Find where the given text appears and provide that cell's center as [X, Y] coordinate. 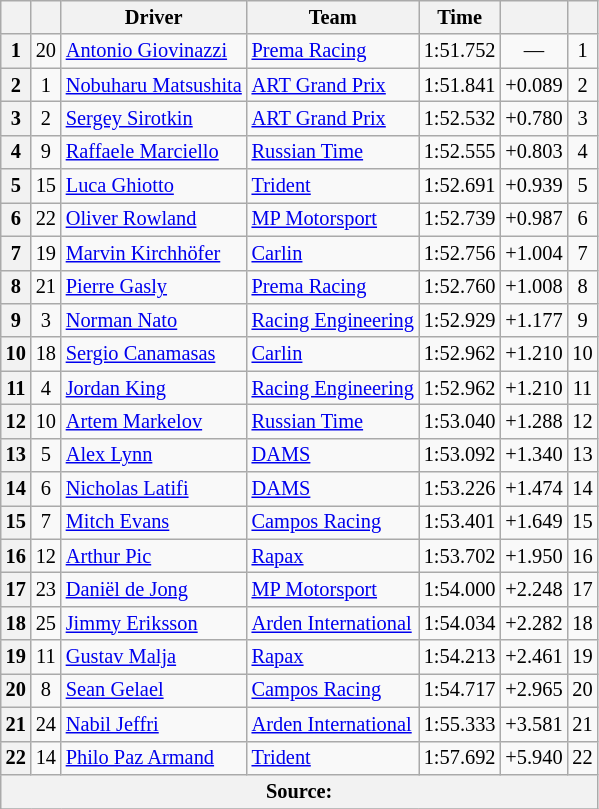
1:52.555 [460, 152]
Driver [154, 17]
1:54.000 [460, 589]
+1.177 [534, 320]
1:52.739 [460, 219]
+0.939 [534, 186]
Raffaele Marciello [154, 152]
Sean Gelael [154, 690]
+2.965 [534, 690]
Nobuharu Matsushita [154, 85]
Sergey Sirotkin [154, 118]
+0.780 [534, 118]
+1.340 [534, 455]
+0.803 [534, 152]
+5.940 [534, 758]
+1.474 [534, 489]
1:51.752 [460, 51]
23 [46, 589]
1:53.401 [460, 522]
+1.004 [534, 253]
+0.089 [534, 85]
1:53.040 [460, 421]
— [534, 51]
1:52.691 [460, 186]
Nicholas Latifi [154, 489]
Gustav Malja [154, 657]
Daniël de Jong [154, 589]
Sergio Canamasas [154, 354]
1:52.756 [460, 253]
1:52.760 [460, 287]
+1.288 [534, 421]
Marvin Kirchhöfer [154, 253]
Luca Ghiotto [154, 186]
1:52.929 [460, 320]
Alex Lynn [154, 455]
24 [46, 724]
+1.649 [534, 522]
1:54.717 [460, 690]
Norman Nato [154, 320]
+2.461 [534, 657]
Mitch Evans [154, 522]
+0.987 [534, 219]
Philo Paz Armand [154, 758]
Oliver Rowland [154, 219]
1:53.092 [460, 455]
1:53.226 [460, 489]
Nabil Jeffri [154, 724]
+2.248 [534, 589]
1:54.034 [460, 623]
Jordan King [154, 388]
+2.282 [534, 623]
Pierre Gasly [154, 287]
1:53.702 [460, 556]
Antonio Giovinazzi [154, 51]
Team [333, 17]
1:54.213 [460, 657]
25 [46, 623]
1:57.692 [460, 758]
1:51.841 [460, 85]
+1.950 [534, 556]
Source: [300, 791]
Artem Markelov [154, 421]
+1.008 [534, 287]
Jimmy Eriksson [154, 623]
+3.581 [534, 724]
Arthur Pic [154, 556]
1:52.532 [460, 118]
Time [460, 17]
1:55.333 [460, 724]
